Find where the given text appears and provide that cell's center as [x, y] coordinate. 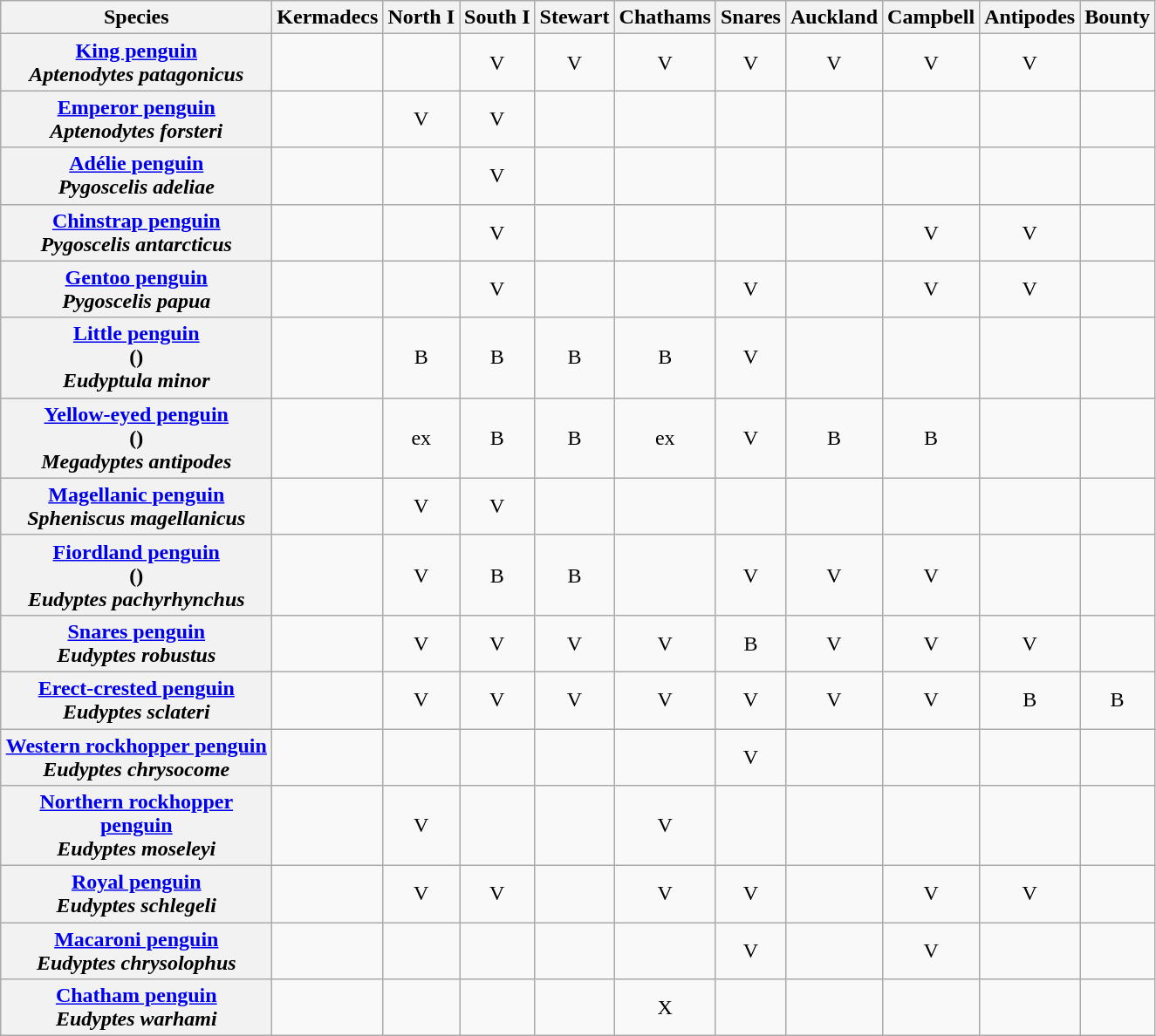
Yellow-eyed penguin()Megadyptes antipodes [136, 438]
Erect-crested penguinEudyptes sclateri [136, 699]
King penguinAptenodytes patagonicus [136, 63]
Kermadecs [328, 17]
Adélie penguinPygoscelis adeliae [136, 176]
Auckland [834, 17]
X [665, 1008]
Antipodes [1029, 17]
Emperor penguinAptenodytes forsteri [136, 119]
Snares [750, 17]
North I [421, 17]
Magellanic penguinSpheniscus magellanicus [136, 506]
Little penguin()Eudyptula minor [136, 358]
Royal penguinEudyptes schlegeli [136, 895]
Northern rockhopper penguinEudyptes moseleyi [136, 826]
Bounty [1118, 17]
Fiordland penguin()Eudyptes pachyrhynchus [136, 575]
South I [497, 17]
Gentoo penguinPygoscelis papua [136, 290]
Chinstrap penguinPygoscelis antarcticus [136, 232]
Chathams [665, 17]
Snares penguinEudyptes robustus [136, 644]
Species [136, 17]
Campbell [932, 17]
Western rockhopper penguinEudyptes chrysocome [136, 757]
Macaroni penguinEudyptes chrysolophus [136, 951]
Stewart [574, 17]
Chatham penguinEudyptes warhami [136, 1008]
